Search for the cell housing the specified text and yield its (x, y) center coordinate. 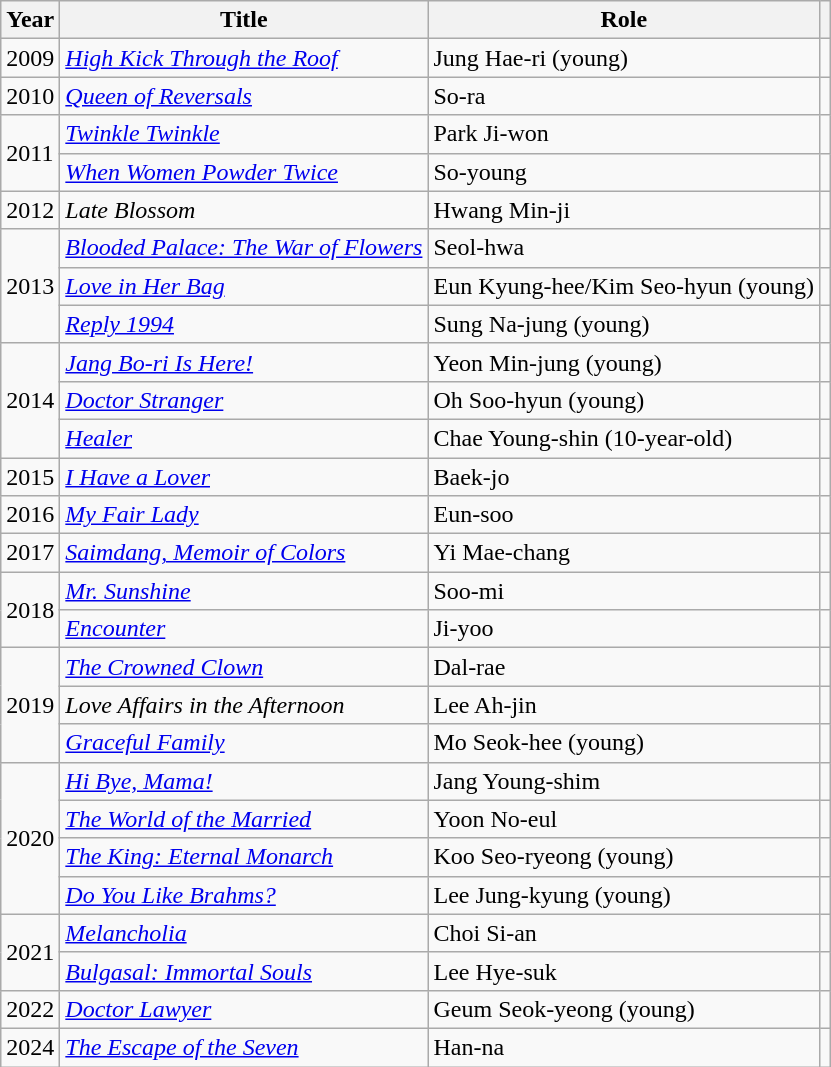
2013 (30, 286)
Lee Jung-kyung (young) (624, 895)
Sung Na-jung (young) (624, 324)
2015 (30, 477)
2024 (30, 1047)
So-ra (624, 96)
When Women Powder Twice (244, 172)
Jung Hae-ri (young) (624, 58)
Hwang Min-ji (624, 210)
2012 (30, 210)
Title (244, 20)
Year (30, 20)
2009 (30, 58)
Lee Hye-suk (624, 971)
Jang Young-shim (624, 781)
Mo Seok-hee (young) (624, 743)
Koo Seo-ryeong (young) (624, 857)
2016 (30, 515)
2020 (30, 838)
The King: Eternal Monarch (244, 857)
Chae Young-shin (10-year-old) (624, 438)
Yeon Min-jung (young) (624, 362)
Lee Ah-jin (624, 705)
Seol-hwa (624, 248)
Geum Seok-yeong (young) (624, 1009)
Encounter (244, 629)
Han-na (624, 1047)
Soo-mi (624, 591)
The World of the Married (244, 819)
Park Ji-won (624, 134)
Twinkle Twinkle (244, 134)
Choi Si-an (624, 933)
Do You Like Brahms? (244, 895)
2014 (30, 400)
2022 (30, 1009)
2018 (30, 610)
Oh Soo-hyun (young) (624, 400)
Baek-jo (624, 477)
Yoon No-eul (624, 819)
Mr. Sunshine (244, 591)
The Crowned Clown (244, 667)
2021 (30, 952)
Role (624, 20)
Doctor Stranger (244, 400)
2019 (30, 705)
So-young (624, 172)
Blooded Palace: The War of Flowers (244, 248)
Eun-soo (624, 515)
Love Affairs in the Afternoon (244, 705)
Yi Mae-chang (624, 553)
Eun Kyung-hee/Kim Seo-hyun (young) (624, 286)
2010 (30, 96)
Dal-rae (624, 667)
I Have a Lover (244, 477)
Saimdang, Memoir of Colors (244, 553)
Graceful Family (244, 743)
Bulgasal: Immortal Souls (244, 971)
Love in Her Bag (244, 286)
High Kick Through the Roof (244, 58)
Queen of Reversals (244, 96)
Reply 1994 (244, 324)
Jang Bo-ri Is Here! (244, 362)
Doctor Lawyer (244, 1009)
Late Blossom (244, 210)
Ji-yoo (624, 629)
Hi Bye, Mama! (244, 781)
My Fair Lady (244, 515)
2011 (30, 153)
Healer (244, 438)
2017 (30, 553)
The Escape of the Seven (244, 1047)
Melancholia (244, 933)
